Locate the cell with the specified text and output its (X, Y) center coordinate. 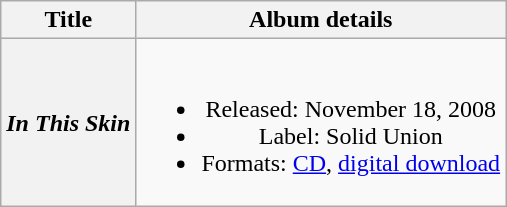
In This Skin (68, 122)
Released: November 18, 2008Label: Solid UnionFormats: CD, digital download (321, 122)
Title (68, 20)
Album details (321, 20)
